For the text-containing cell, return its midpoint in (x, y) coordinate format. 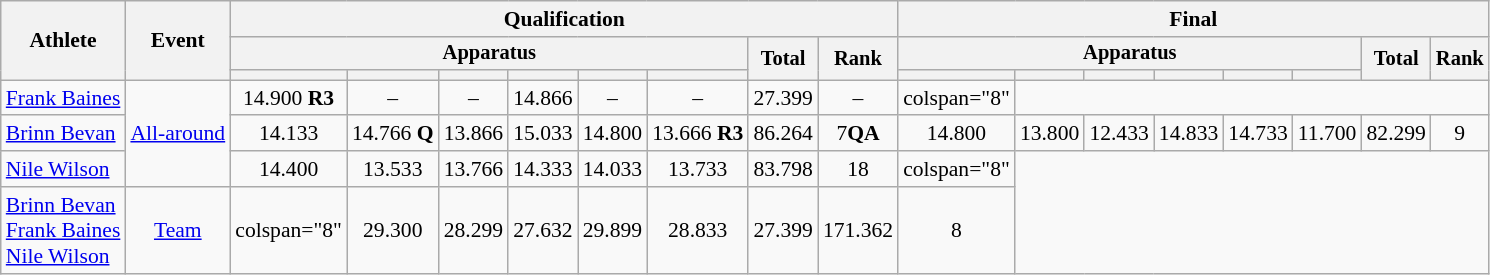
14.400 (288, 169)
28.833 (698, 230)
Team (178, 230)
14.733 (1258, 134)
86.264 (782, 134)
11.700 (1328, 134)
All-around (178, 134)
14.766 Q (393, 134)
Qualification (564, 19)
14.900 R3 (288, 98)
8 (956, 230)
14.133 (288, 134)
13.533 (393, 169)
14.033 (612, 169)
171.362 (858, 230)
Final (1193, 19)
13.766 (474, 169)
29.300 (393, 230)
Event (178, 40)
13.866 (474, 134)
13.733 (698, 169)
14.333 (542, 169)
12.433 (1118, 134)
27.632 (542, 230)
14.866 (542, 98)
Brinn BevanFrank BainesNile Wilson (64, 230)
14.833 (1188, 134)
Nile Wilson (64, 169)
Frank Baines (64, 98)
15.033 (542, 134)
82.299 (1396, 134)
9 (1460, 134)
83.798 (782, 169)
29.899 (612, 230)
18 (858, 169)
13.800 (1050, 134)
13.666 R3 (698, 134)
Brinn Bevan (64, 134)
Athlete (64, 40)
28.299 (474, 230)
7QA (858, 134)
